Find where the given text appears and provide that cell's center as [X, Y] coordinate. 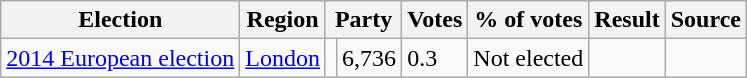
6,736 [370, 58]
London [283, 58]
% of votes [528, 20]
Party [363, 20]
Result [627, 20]
Source [706, 20]
Not elected [528, 58]
Election [120, 20]
2014 European election [120, 58]
0.3 [435, 58]
Region [283, 20]
Votes [435, 20]
